Locate the cell with the specified text and output its [X, Y] center coordinate. 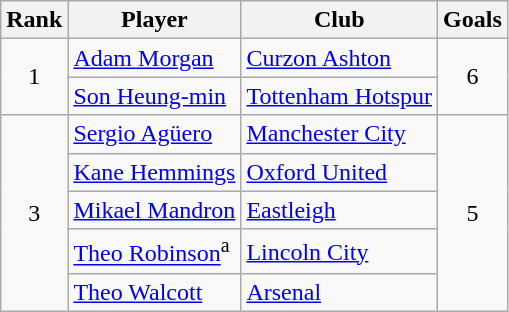
Mikael Mandron [154, 210]
Curzon Ashton [340, 58]
Rank [34, 20]
5 [473, 214]
Sergio Agüero [154, 134]
Eastleigh [340, 210]
Lincoln City [340, 252]
Theo Robinsona [154, 252]
1 [34, 77]
Theo Walcott [154, 293]
Adam Morgan [154, 58]
Kane Hemmings [154, 172]
6 [473, 77]
3 [34, 214]
Player [154, 20]
Manchester City [340, 134]
Son Heung-min [154, 96]
Goals [473, 20]
Club [340, 20]
Arsenal [340, 293]
Oxford United [340, 172]
Tottenham Hotspur [340, 96]
